Capture the cell that displays the provided text and extract its (x, y) central coordinate. 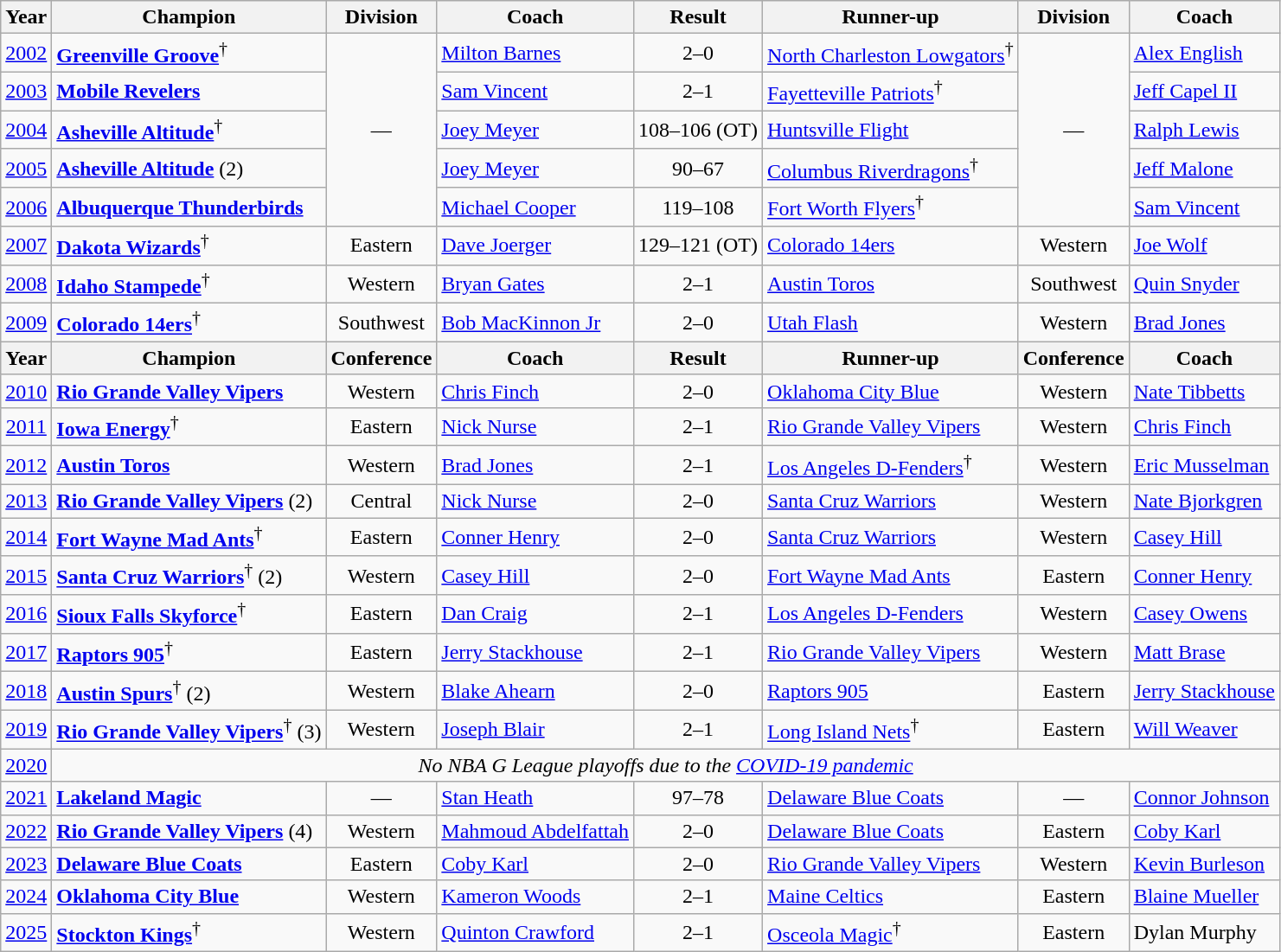
Eric Musselman (1204, 465)
Kameron Woods (535, 897)
Ralph Lewis (1204, 130)
Los Angeles D-Fenders (891, 614)
Connor Johnson (1204, 798)
97–78 (699, 798)
Osceola Magic† (891, 932)
Los Angeles D-Fenders† (891, 465)
Iowa Energy† (189, 427)
Quin Snyder (1204, 284)
Joseph Blair (535, 730)
Dakota Wizards† (189, 246)
Fort Worth Flyers† (891, 208)
119–108 (699, 208)
Raptors 905 (891, 692)
Lakeland Magic (189, 798)
Long Island Nets† (891, 730)
2012 (26, 465)
Idaho Stampede† (189, 284)
2013 (26, 501)
2003 (26, 92)
Fort Wayne Mad Ants† (189, 538)
129–121 (OT) (699, 246)
2010 (26, 391)
Dan Craig (535, 614)
Rio Grande Valley Vipers† (3) (189, 730)
Colorado 14ers† (189, 323)
Albuquerque Thunderbirds (189, 208)
2007 (26, 246)
Fayetteville Patriots† (891, 92)
Greenville Groove† (189, 54)
Michael Cooper (535, 208)
2005 (26, 168)
No NBA G League playoffs due to the COVID-19 pandemic (666, 765)
Matt Brase (1204, 652)
2019 (26, 730)
2015 (26, 576)
Columbus Riverdragons† (891, 168)
2017 (26, 652)
Casey Owens (1204, 614)
Colorado 14ers (891, 246)
Blaine Mueller (1204, 897)
Blake Ahearn (535, 692)
Nate Tibbetts (1204, 391)
2002 (26, 54)
2011 (26, 427)
Central (381, 501)
2006 (26, 208)
North Charleston Lowgators† (891, 54)
Maine Celtics (891, 897)
Nate Bjorkgren (1204, 501)
Santa Cruz Warriors† (2) (189, 576)
Dylan Murphy (1204, 932)
90–67 (699, 168)
Austin Spurs† (2) (189, 692)
Bryan Gates (535, 284)
Stan Heath (535, 798)
2009 (26, 323)
Mobile Revelers (189, 92)
Mahmoud Abdelfattah (535, 831)
Bob MacKinnon Jr (535, 323)
Rio Grande Valley Vipers (4) (189, 831)
Jeff Malone (1204, 168)
Huntsville Flight (891, 130)
Alex English (1204, 54)
108–106 (OT) (699, 130)
Rio Grande Valley Vipers (2) (189, 501)
Kevin Burleson (1204, 864)
2004 (26, 130)
Joe Wolf (1204, 246)
Will Weaver (1204, 730)
2024 (26, 897)
Dave Joerger (535, 246)
Stockton Kings† (189, 932)
Raptors 905† (189, 652)
2016 (26, 614)
2022 (26, 831)
Milton Barnes (535, 54)
Asheville Altitude† (189, 130)
2020 (26, 765)
2018 (26, 692)
Sioux Falls Skyforce† (189, 614)
2023 (26, 864)
Asheville Altitude (2) (189, 168)
2021 (26, 798)
2008 (26, 284)
Fort Wayne Mad Ants (891, 576)
2014 (26, 538)
2025 (26, 932)
Quinton Crawford (535, 932)
Jeff Capel II (1204, 92)
Utah Flash (891, 323)
